Output the (X, Y) coordinate of the center of the cell containing the given text.  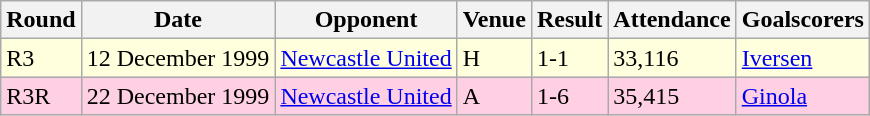
Venue (494, 20)
Round (41, 20)
Ginola (802, 96)
1-6 (569, 96)
Result (569, 20)
1-1 (569, 58)
12 December 1999 (178, 58)
Opponent (366, 20)
Iversen (802, 58)
Goalscorers (802, 20)
Date (178, 20)
R3R (41, 96)
22 December 1999 (178, 96)
Attendance (672, 20)
35,415 (672, 96)
33,116 (672, 58)
A (494, 96)
H (494, 58)
R3 (41, 58)
